Output the [x, y] coordinate of the center of the cell containing the given text.  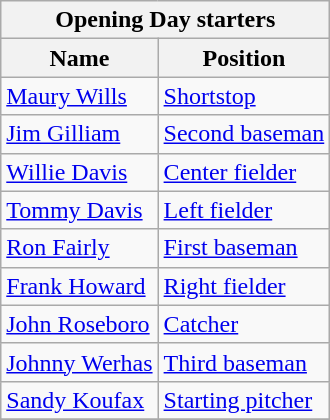
Sandy Koufax [80, 400]
Shortstop [244, 96]
First baseman [244, 248]
Opening Day starters [166, 20]
Position [244, 58]
Frank Howard [80, 286]
John Roseboro [80, 324]
Name [80, 58]
Right fielder [244, 286]
Johnny Werhas [80, 362]
Tommy Davis [80, 210]
Left fielder [244, 210]
Maury Wills [80, 96]
Third baseman [244, 362]
Second baseman [244, 134]
Jim Gilliam [80, 134]
Starting pitcher [244, 400]
Catcher [244, 324]
Willie Davis [80, 172]
Center fielder [244, 172]
Ron Fairly [80, 248]
